Search for the cell housing the specified text and yield its [X, Y] center coordinate. 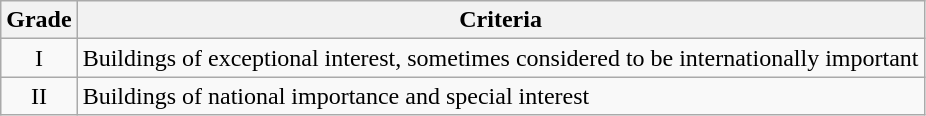
I [39, 58]
II [39, 96]
Buildings of national importance and special interest [500, 96]
Criteria [500, 20]
Buildings of exceptional interest, sometimes considered to be internationally important [500, 58]
Grade [39, 20]
